Return the (X, Y) coordinate for the center point of the cell that contains the specified text.  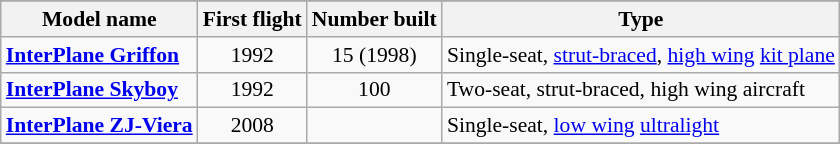
InterPlane Griffon (100, 55)
InterPlane Skyboy (100, 90)
Two-seat, strut-braced, high wing aircraft (641, 90)
Type (641, 19)
Model name (100, 19)
InterPlane ZJ-Viera (100, 126)
100 (374, 90)
15 (1998) (374, 55)
2008 (252, 126)
Single-seat, low wing ultralight (641, 126)
Number built (374, 19)
Single-seat, strut-braced, high wing kit plane (641, 55)
First flight (252, 19)
